Determine the [x, y] coordinate at the center of the cell enclosing the given text.  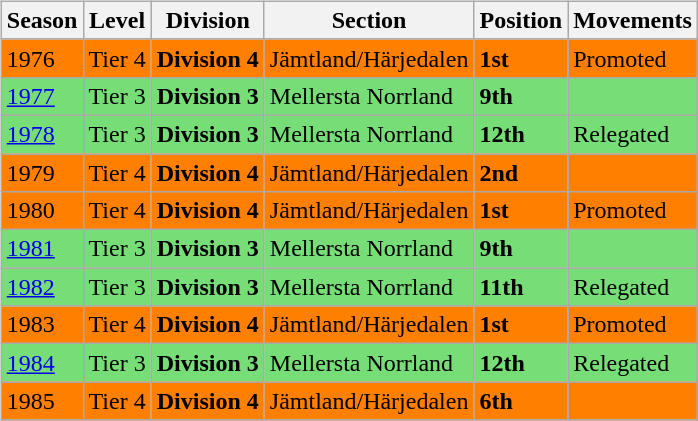
Division [208, 20]
Level [117, 20]
11th [521, 287]
Position [521, 20]
1982 [42, 287]
1980 [42, 211]
1976 [42, 58]
Section [369, 20]
1985 [42, 401]
Movements [633, 20]
1978 [42, 134]
1977 [42, 96]
1981 [42, 249]
1979 [42, 173]
2nd [521, 173]
Season [42, 20]
1983 [42, 325]
1984 [42, 363]
6th [521, 401]
